Search for the cell housing the specified text and yield its (x, y) center coordinate. 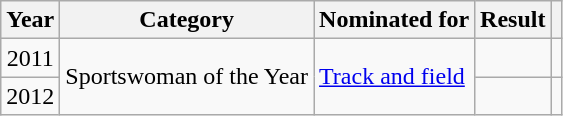
Track and field (394, 77)
2012 (30, 96)
Nominated for (394, 20)
Year (30, 20)
Category (187, 20)
Result (513, 20)
Sportswoman of the Year (187, 77)
2011 (30, 58)
